Pinpoint the cell where the given text exists, returning its [X, Y] midpoint coordinate. 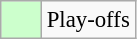
Play-offs [88, 20]
